For the text-containing cell, return its midpoint in (x, y) coordinate format. 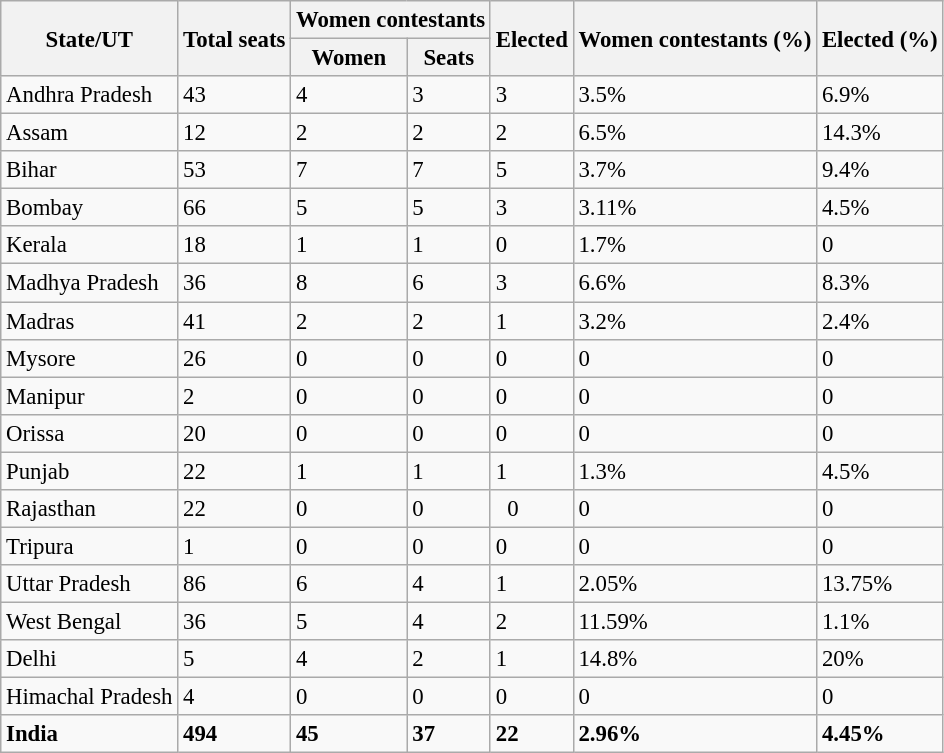
Seats (449, 58)
Assam (90, 133)
13.75% (880, 584)
Madras (90, 321)
Bihar (90, 170)
Manipur (90, 396)
12 (234, 133)
Rajasthan (90, 509)
Delhi (90, 659)
11.59% (694, 621)
53 (234, 170)
6.5% (694, 133)
20% (880, 659)
6.9% (880, 95)
14.8% (694, 659)
3.7% (694, 170)
14.3% (880, 133)
3.2% (694, 321)
Total seats (234, 38)
2.96% (694, 734)
2.05% (694, 584)
Madhya Pradesh (90, 283)
6.6% (694, 283)
66 (234, 208)
26 (234, 358)
Tripura (90, 546)
8.3% (880, 283)
1.3% (694, 471)
West Bengal (90, 621)
45 (349, 734)
2.4% (880, 321)
1.1% (880, 621)
41 (234, 321)
4.45% (880, 734)
Elected (%) (880, 38)
India (90, 734)
Bombay (90, 208)
Orissa (90, 433)
43 (234, 95)
86 (234, 584)
Himachal Pradesh (90, 697)
9.4% (880, 170)
Andhra Pradesh (90, 95)
Kerala (90, 245)
Mysore (90, 358)
3.11% (694, 208)
20 (234, 433)
Uttar Pradesh (90, 584)
18 (234, 245)
8 (349, 283)
494 (234, 734)
Women (349, 58)
1.7% (694, 245)
Punjab (90, 471)
State/UT (90, 38)
3.5% (694, 95)
Women contestants (391, 20)
Women contestants (%) (694, 38)
Elected (532, 38)
37 (449, 734)
